For the text-containing cell, return its midpoint in [x, y] coordinate format. 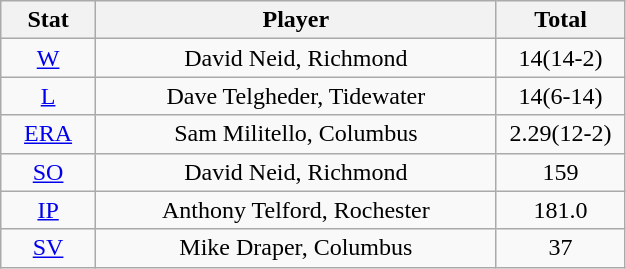
2.29(12-2) [560, 134]
14(6-14) [560, 96]
Anthony Telford, Rochester [296, 210]
SO [48, 172]
Dave Telgheder, Tidewater [296, 96]
L [48, 96]
159 [560, 172]
SV [48, 248]
Stat [48, 20]
W [48, 58]
Total [560, 20]
Player [296, 20]
Mike Draper, Columbus [296, 248]
Sam Militello, Columbus [296, 134]
ERA [48, 134]
14(14-2) [560, 58]
IP [48, 210]
181.0 [560, 210]
37 [560, 248]
